Scan for the cell matching the given text and deliver its [X, Y] coordinate at center. 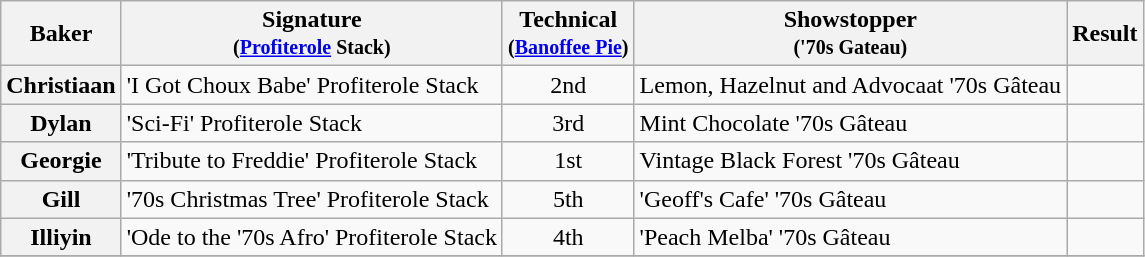
'Geoff's Cafe' '70s Gâteau [850, 199]
'I Got Choux Babe' Profiterole Stack [312, 85]
'Tribute to Freddie' Profiterole Stack [312, 161]
Dylan [61, 123]
4th [568, 237]
Georgie [61, 161]
Technical(Banoffee Pie) [568, 34]
5th [568, 199]
Baker [61, 34]
Showstopper('70s Gateau) [850, 34]
3rd [568, 123]
Gill [61, 199]
Vintage Black Forest '70s Gâteau [850, 161]
Illiyin [61, 237]
'70s Christmas Tree' Profiterole Stack [312, 199]
'Peach Melba' '70s Gâteau [850, 237]
'Sci-Fi' Profiterole Stack [312, 123]
Result [1105, 34]
2nd [568, 85]
Christiaan [61, 85]
Lemon, Hazelnut and Advocaat '70s Gâteau [850, 85]
Signature(Profiterole Stack) [312, 34]
Mint Chocolate '70s Gâteau [850, 123]
'Ode to the '70s Afro' Profiterole Stack [312, 237]
1st [568, 161]
